Scan for the cell matching the given text and deliver its (X, Y) coordinate at center. 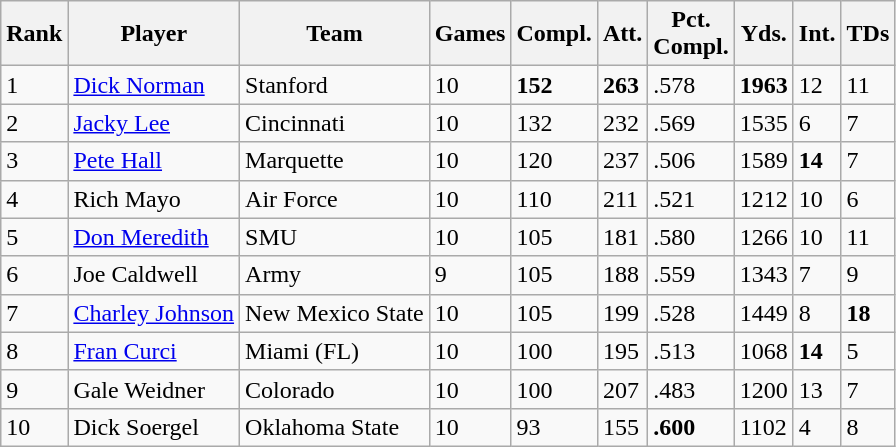
.528 (691, 313)
.521 (691, 199)
Player (154, 34)
Dick Soergel (154, 427)
Cincinnati (335, 123)
1963 (764, 85)
Pete Hall (154, 161)
Oklahoma State (335, 427)
Dick Norman (154, 85)
.569 (691, 123)
Games (470, 34)
3 (34, 161)
Rank (34, 34)
120 (554, 161)
Int. (817, 34)
Stanford (335, 85)
1 (34, 85)
.580 (691, 237)
Team (335, 34)
188 (622, 275)
207 (622, 389)
1200 (764, 389)
18 (868, 313)
New Mexico State (335, 313)
1212 (764, 199)
181 (622, 237)
Miami (FL) (335, 351)
Don Meredith (154, 237)
Jacky Lee (154, 123)
93 (554, 427)
199 (622, 313)
263 (622, 85)
1343 (764, 275)
13 (817, 389)
152 (554, 85)
237 (622, 161)
Marquette (335, 161)
Fran Curci (154, 351)
.559 (691, 275)
1266 (764, 237)
Yds. (764, 34)
.578 (691, 85)
12 (817, 85)
Air Force (335, 199)
Pct.Compl. (691, 34)
1535 (764, 123)
Compl. (554, 34)
232 (622, 123)
SMU (335, 237)
.513 (691, 351)
1068 (764, 351)
155 (622, 427)
211 (622, 199)
132 (554, 123)
.483 (691, 389)
Att. (622, 34)
Joe Caldwell (154, 275)
1589 (764, 161)
.506 (691, 161)
TDs (868, 34)
Army (335, 275)
1102 (764, 427)
2 (34, 123)
.600 (691, 427)
Gale Weidner (154, 389)
Colorado (335, 389)
1449 (764, 313)
Charley Johnson (154, 313)
Rich Mayo (154, 199)
195 (622, 351)
110 (554, 199)
